Capture the cell that displays the provided text and extract its (x, y) central coordinate. 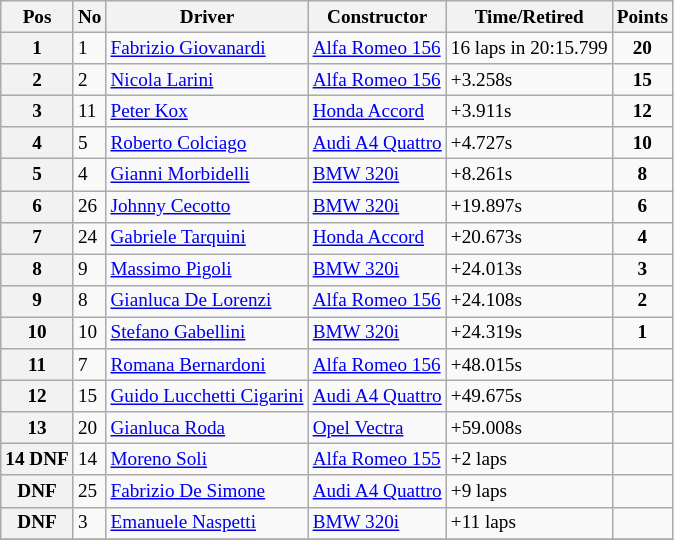
Gianluca Roda (207, 428)
No (90, 17)
Points (642, 17)
Fabrizio De Simone (207, 491)
Fabrizio Giovanardi (207, 48)
+3.258s (529, 80)
Time/Retired (529, 17)
26 (90, 206)
Gianni Morbidelli (207, 175)
Emanuele Naspetti (207, 523)
25 (90, 491)
+24.013s (529, 270)
+9 laps (529, 491)
Peter Kox (207, 111)
Opel Vectra (377, 428)
+48.015s (529, 365)
Stefano Gabellini (207, 333)
+49.675s (529, 396)
+24.319s (529, 333)
14 DNF (38, 460)
+4.727s (529, 143)
+20.673s (529, 238)
Moreno Soli (207, 460)
16 laps in 20:15.799 (529, 48)
Alfa Romeo 155 (377, 460)
Roberto Colciago (207, 143)
Gianluca De Lorenzi (207, 301)
+2 laps (529, 460)
+8.261s (529, 175)
+11 laps (529, 523)
+24.108s (529, 301)
Pos (38, 17)
Johnny Cecotto (207, 206)
+19.897s (529, 206)
Massimo Pigoli (207, 270)
Nicola Larini (207, 80)
Gabriele Tarquini (207, 238)
Constructor (377, 17)
Driver (207, 17)
24 (90, 238)
Romana Bernardoni (207, 365)
13 (38, 428)
14 (90, 460)
+3.911s (529, 111)
Guido Lucchetti Cigarini (207, 396)
+59.008s (529, 428)
